Identify which cell holds the provided text, then report its (x, y) central coordinate. 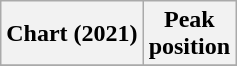
Chart (2021) (72, 34)
Peakposition (189, 34)
